Determine the (X, Y) coordinate at the center of the cell enclosing the given text.  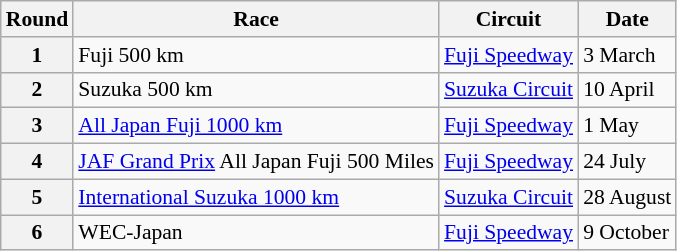
24 July (627, 162)
10 April (627, 90)
3 March (627, 55)
Fuji 500 km (256, 55)
4 (38, 162)
WEC-Japan (256, 233)
International Suzuka 1000 km (256, 197)
Date (627, 19)
9 October (627, 233)
28 August (627, 197)
All Japan Fuji 1000 km (256, 126)
JAF Grand Prix All Japan Fuji 500 Miles (256, 162)
Round (38, 19)
Race (256, 19)
5 (38, 197)
2 (38, 90)
Suzuka 500 km (256, 90)
6 (38, 233)
Circuit (508, 19)
1 (38, 55)
1 May (627, 126)
3 (38, 126)
